Return [x, y] of the center of cell containing provided text 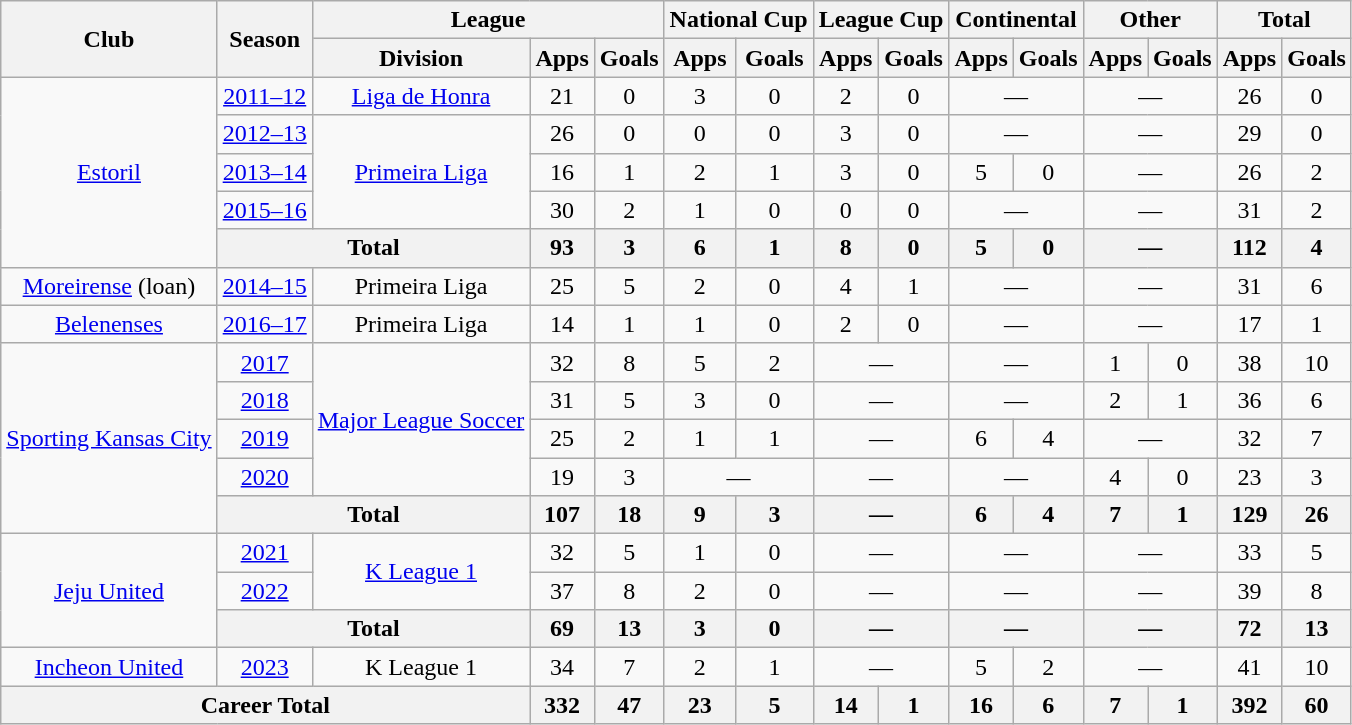
2022 [264, 591]
2015–16 [264, 210]
2011–12 [264, 96]
39 [1249, 591]
60 [1317, 705]
2014–15 [264, 286]
Season [264, 39]
72 [1249, 629]
38 [1249, 362]
2013–14 [264, 172]
41 [1249, 667]
Club [109, 39]
29 [1249, 134]
129 [1249, 515]
National Cup [738, 20]
Career Total [266, 705]
19 [562, 477]
34 [562, 667]
2020 [264, 477]
2019 [264, 438]
69 [562, 629]
Estoril [109, 172]
47 [629, 705]
21 [562, 96]
392 [1249, 705]
Jeju United [109, 591]
Liga de Honra [421, 96]
17 [1249, 324]
Belenenses [109, 324]
Moreirense (loan) [109, 286]
37 [562, 591]
Other [1150, 20]
93 [562, 248]
Sporting Kansas City [109, 438]
Continental [1016, 20]
332 [562, 705]
9 [700, 515]
2021 [264, 553]
Major League Soccer [421, 419]
2016–17 [264, 324]
League [488, 20]
33 [1249, 553]
30 [562, 210]
Incheon United [109, 667]
Division [421, 58]
2018 [264, 400]
League Cup [881, 20]
2017 [264, 362]
36 [1249, 400]
2012–13 [264, 134]
112 [1249, 248]
18 [629, 515]
2023 [264, 667]
107 [562, 515]
